Determine the [X, Y] coordinate at the center of the cell enclosing the given text.  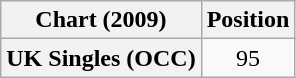
UK Singles (OCC) [101, 58]
Chart (2009) [101, 20]
Position [248, 20]
95 [248, 58]
